From the cell containing the given text, extract its center point as [x, y] coordinate. 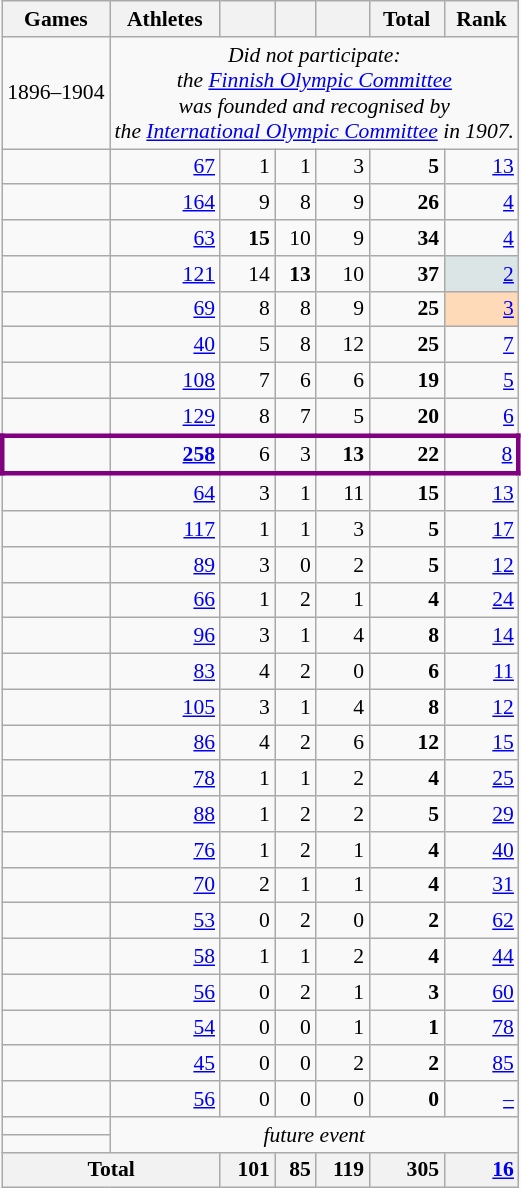
96 [166, 636]
26 [406, 203]
121 [166, 274]
45 [166, 1064]
34 [406, 238]
Athletes [166, 19]
108 [166, 381]
– [482, 1099]
future event [314, 1135]
17 [482, 529]
Games [56, 19]
62 [482, 921]
119 [342, 1170]
31 [482, 885]
70 [166, 885]
64 [166, 492]
58 [166, 957]
101 [248, 1170]
60 [482, 992]
29 [482, 814]
117 [166, 529]
129 [166, 416]
105 [166, 707]
53 [166, 921]
83 [166, 672]
37 [406, 274]
305 [406, 1170]
16 [482, 1170]
44 [482, 957]
88 [166, 814]
89 [166, 565]
63 [166, 238]
54 [166, 1028]
1896–1904 [56, 93]
258 [166, 454]
24 [482, 600]
19 [406, 381]
76 [166, 850]
164 [166, 203]
67 [166, 167]
20 [406, 416]
86 [166, 743]
22 [406, 454]
69 [166, 309]
Rank [482, 19]
Did not participate:the Finnish Olympic Committeewas founded and recognised bythe International Olympic Committee in 1907. [314, 93]
66 [166, 600]
